Determine the (x, y) coordinate at the center of the cell enclosing the given text.  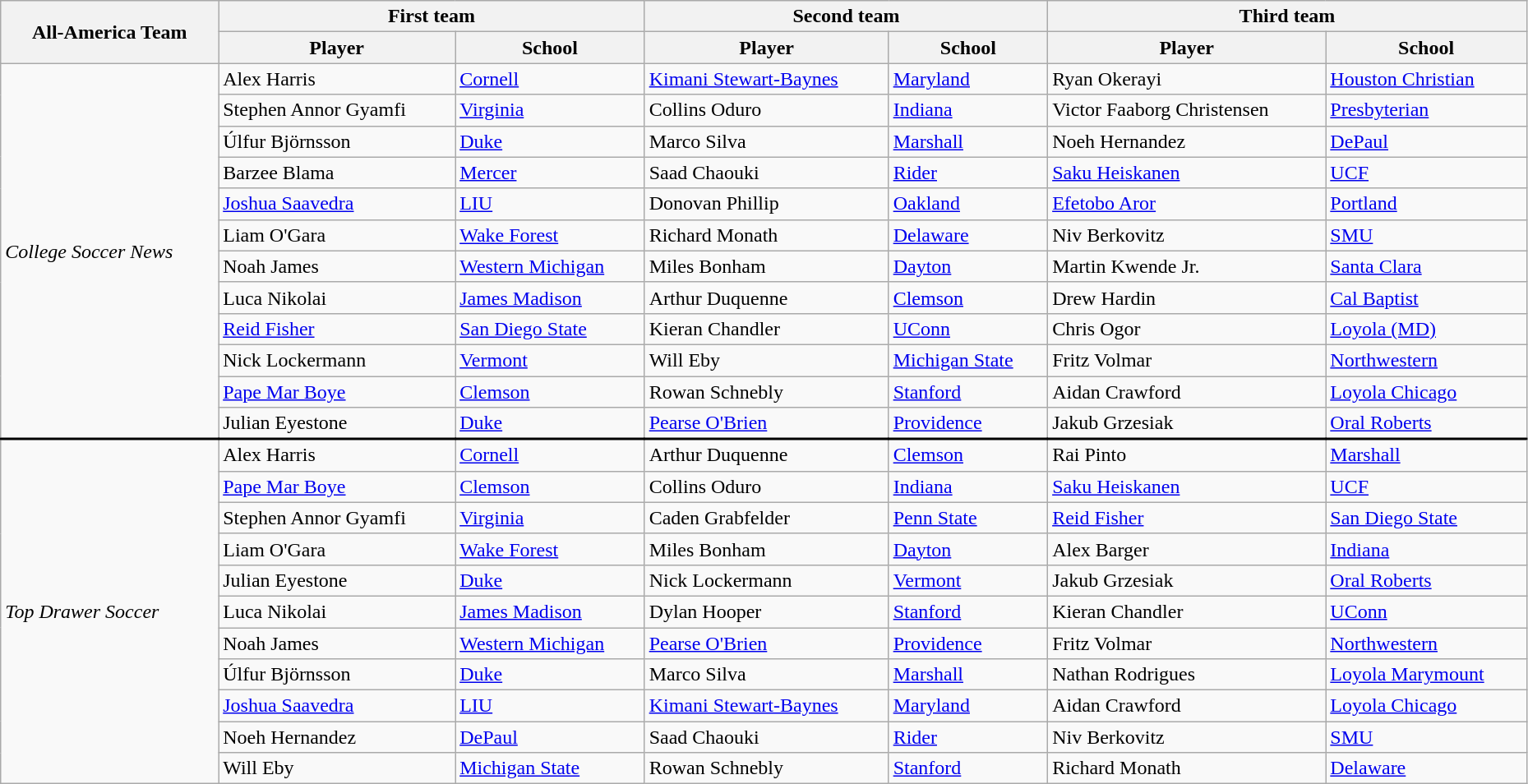
Drew Hardin (1187, 297)
Portland (1427, 204)
Houston Christian (1427, 79)
Barzee Blama (337, 173)
Third team (1287, 16)
Rai Pinto (1187, 455)
Top Drawer Soccer (110, 611)
Mercer (551, 173)
Efetobo Aror (1187, 204)
Loyola (MD) (1427, 329)
Dylan Hooper (766, 611)
Victor Faaborg Christensen (1187, 110)
Nathan Rodrigues (1187, 675)
Martin Kwende Jr. (1187, 266)
Oakland (968, 204)
Donovan Phillip (766, 204)
College Soccer News (110, 251)
Cal Baptist (1427, 297)
Santa Clara (1427, 266)
Second team (846, 16)
Caden Grabfelder (766, 518)
First team (432, 16)
Chris Ogor (1187, 329)
Alex Barger (1187, 549)
Presbyterian (1427, 110)
Ryan Okerayi (1187, 79)
Penn State (968, 518)
All-America Team (110, 32)
Loyola Marymount (1427, 675)
